Capture the cell that displays the provided text and extract its [x, y] central coordinate. 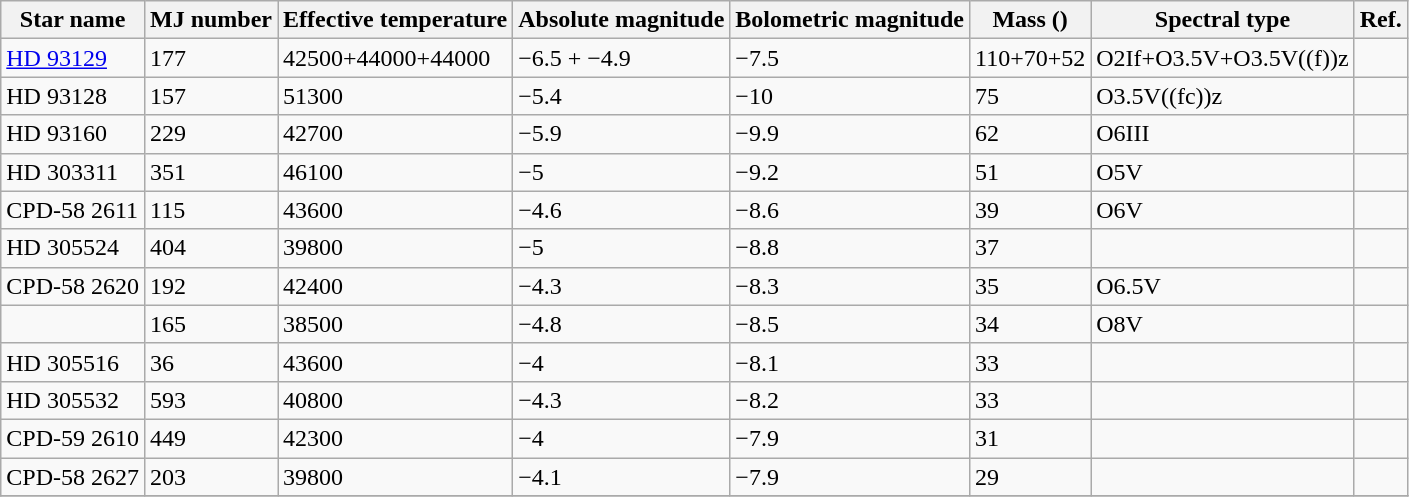
46100 [396, 172]
Mass () [1030, 20]
62 [1030, 134]
HD 305524 [73, 248]
−8.5 [850, 324]
35 [1030, 286]
CPD-59 2610 [73, 438]
−6.5 + −4.9 [622, 58]
−9.2 [850, 172]
O2If+O3.5V+O3.5V((f))z [1222, 58]
Star name [73, 20]
−4.8 [622, 324]
−7.5 [850, 58]
593 [210, 400]
Ref. [1380, 20]
110+70+52 [1030, 58]
HD 305516 [73, 362]
157 [210, 96]
−5.4 [622, 96]
449 [210, 438]
HD 305532 [73, 400]
CPD-58 2620 [73, 286]
Bolometric magnitude [850, 20]
Spectral type [1222, 20]
−8.2 [850, 400]
192 [210, 286]
−8.3 [850, 286]
37 [1030, 248]
O3.5V((fc))z [1222, 96]
−8.8 [850, 248]
29 [1030, 477]
HD 93129 [73, 58]
31 [1030, 438]
177 [210, 58]
HD 93128 [73, 96]
51300 [396, 96]
−4.1 [622, 477]
42400 [396, 286]
O8V [1222, 324]
O6.5V [1222, 286]
351 [210, 172]
203 [210, 477]
O6III [1222, 134]
Effective temperature [396, 20]
−5.9 [622, 134]
−8.6 [850, 210]
O6V [1222, 210]
42300 [396, 438]
42500+44000+44000 [396, 58]
−4.6 [622, 210]
38500 [396, 324]
HD 303311 [73, 172]
Absolute magnitude [622, 20]
75 [1030, 96]
51 [1030, 172]
39 [1030, 210]
165 [210, 324]
229 [210, 134]
O5V [1222, 172]
CPD-58 2611 [73, 210]
42700 [396, 134]
MJ number [210, 20]
−9.9 [850, 134]
36 [210, 362]
34 [1030, 324]
115 [210, 210]
40800 [396, 400]
CPD-58 2627 [73, 477]
−8.1 [850, 362]
404 [210, 248]
−10 [850, 96]
HD 93160 [73, 134]
